Return the (x, y) coordinate for the center point of the cell that contains the specified text.  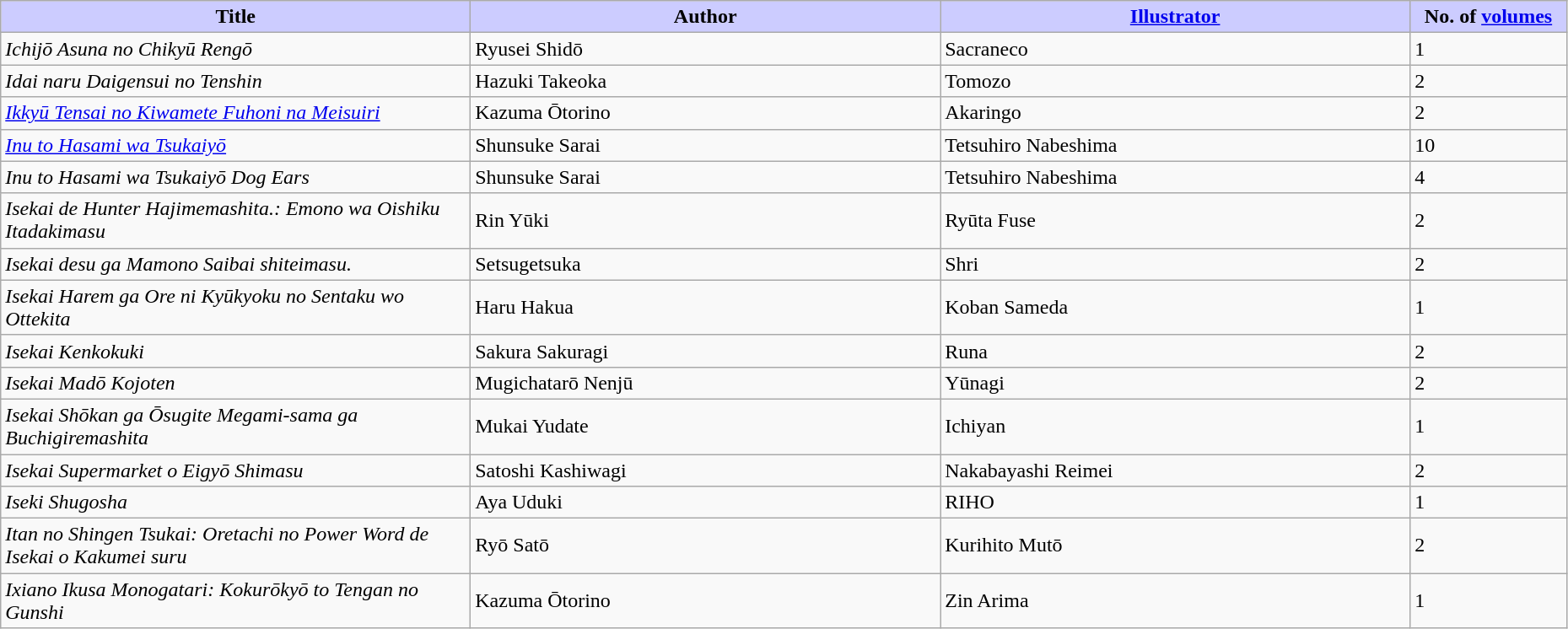
Sacraneco (1176, 49)
Isekai Shōkan ga Ōsugite Megami-sama ga Buchigiremashita (236, 427)
Ikkyū Tensai no Kiwamete Fuhoni na Meisuiri (236, 113)
Rin Yūki (705, 221)
Itan no Shingen Tsukai: Oretachi no Power Word de Isekai o Kakumei suru (236, 546)
Ichiyan (1176, 427)
Zin Arima (1176, 600)
Haru Hakua (705, 307)
Sakura Sakuragi (705, 351)
Aya Uduki (705, 503)
Isekai Supermarket o Eigyō Shimasu (236, 470)
Inu to Hasami wa Tsukaiyō Dog Ears (236, 177)
Isekai desu ga Mamono Saibai shiteimasu. (236, 264)
Koban Sameda (1176, 307)
Inu to Hasami wa Tsukaiyō (236, 145)
Isekai Harem ga Ore ni Kyūkyoku no Sentaku wo Ottekita (236, 307)
Ixiano Ikusa Monogatari: Kokurōkyō to Tengan no Gunshi (236, 600)
Title (236, 17)
Yūnagi (1176, 383)
Akaringo (1176, 113)
4 (1489, 177)
Satoshi Kashiwagi (705, 470)
Mukai Yudate (705, 427)
Mugichatarō Nenjū (705, 383)
Ryusei Shidō (705, 49)
Idai naru Daigensui no Tenshin (236, 81)
Shri (1176, 264)
Ryūta Fuse (1176, 221)
Setsugetsuka (705, 264)
Ryō Satō (705, 546)
Kurihito Mutō (1176, 546)
Nakabayashi Reimei (1176, 470)
Illustrator (1176, 17)
Runa (1176, 351)
10 (1489, 145)
Author (705, 17)
Tomozo (1176, 81)
Isekai de Hunter Hajimemashita.: Emono wa Oishiku Itadakimasu (236, 221)
Ichijō Asuna no Chikyū Rengō (236, 49)
Isekai Kenkokuki (236, 351)
No. of volumes (1489, 17)
RIHO (1176, 503)
Iseki Shugosha (236, 503)
Isekai Madō Kojoten (236, 383)
Hazuki Takeoka (705, 81)
